Capture the cell that displays the provided text and extract its (X, Y) central coordinate. 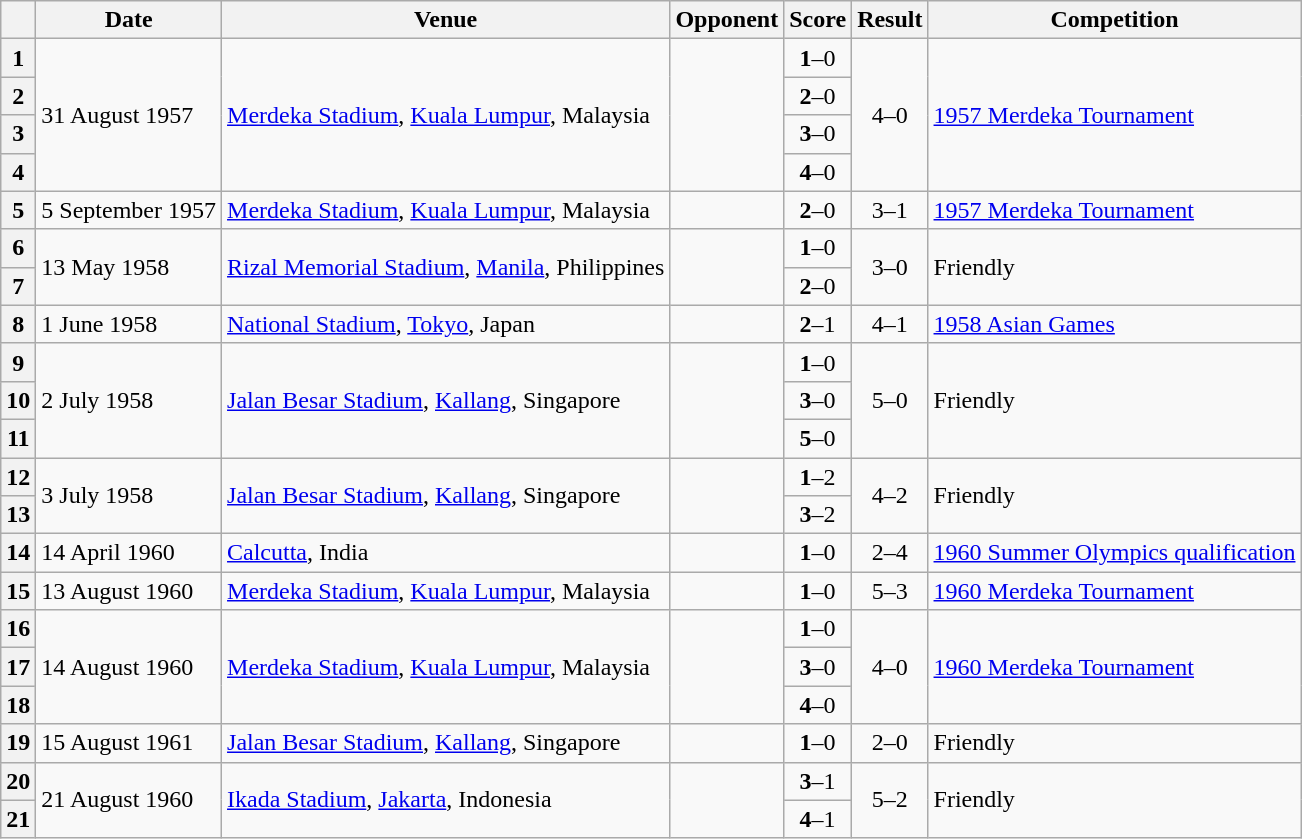
13 (18, 515)
13 May 1958 (129, 267)
6 (18, 248)
19 (18, 743)
16 (18, 629)
3 July 1958 (129, 496)
11 (18, 438)
3–2 (818, 515)
5 September 1957 (129, 210)
9 (18, 362)
5–2 (890, 800)
21 (18, 819)
2 (18, 96)
1958 Asian Games (1114, 324)
National Stadium, Tokyo, Japan (446, 324)
Calcutta, India (446, 553)
1960 Summer Olympics qualification (1114, 553)
4 (18, 172)
Competition (1114, 20)
20 (18, 781)
15 August 1961 (129, 743)
Venue (446, 20)
2–1 (818, 324)
2 July 1958 (129, 400)
15 (18, 591)
31 August 1957 (129, 115)
18 (18, 705)
21 August 1960 (129, 800)
5–3 (890, 591)
2–4 (890, 553)
4–2 (890, 496)
7 (18, 286)
Opponent (727, 20)
12 (18, 477)
14 (18, 553)
3 (18, 134)
1–2 (818, 477)
10 (18, 400)
8 (18, 324)
Rizal Memorial Stadium, Manila, Philippines (446, 267)
5 (18, 210)
1 June 1958 (129, 324)
17 (18, 667)
Ikada Stadium, Jakarta, Indonesia (446, 800)
Score (818, 20)
Date (129, 20)
Result (890, 20)
14 April 1960 (129, 553)
1 (18, 58)
14 August 1960 (129, 667)
13 August 1960 (129, 591)
